Determine the (x, y) coordinate at the center of the cell enclosing the given text.  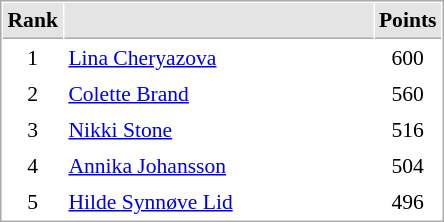
1 (32, 57)
Nikki Stone (218, 129)
5 (32, 201)
504 (408, 165)
Colette Brand (218, 93)
Lina Cheryazova (218, 57)
Rank (32, 21)
2 (32, 93)
4 (32, 165)
496 (408, 201)
Annika Johansson (218, 165)
3 (32, 129)
560 (408, 93)
516 (408, 129)
Hilde Synnøve Lid (218, 201)
Points (408, 21)
600 (408, 57)
